Determine the (X, Y) coordinate at the center of the cell enclosing the given text.  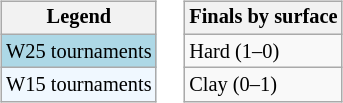
Finals by surface (263, 18)
W25 tournaments (78, 51)
Legend (78, 18)
Clay (0–1) (263, 85)
Hard (1–0) (263, 51)
W15 tournaments (78, 85)
